Return the (x, y) coordinate for the center point of the cell that contains the specified text.  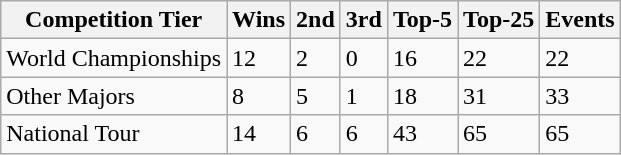
National Tour (114, 134)
0 (364, 58)
43 (422, 134)
Other Majors (114, 96)
14 (259, 134)
33 (580, 96)
Top-5 (422, 20)
16 (422, 58)
Events (580, 20)
1 (364, 96)
2 (316, 58)
Top-25 (499, 20)
8 (259, 96)
Competition Tier (114, 20)
18 (422, 96)
3rd (364, 20)
Wins (259, 20)
2nd (316, 20)
12 (259, 58)
World Championships (114, 58)
31 (499, 96)
5 (316, 96)
